Provide the (X, Y) coordinate of the cell's center where the given text is located.  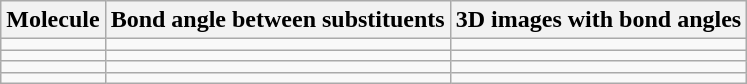
Bond angle between substituents (278, 20)
3D images with bond angles (598, 20)
Molecule (53, 20)
